Extract the [x, y] coordinate from the center of the cell holding the provided text.  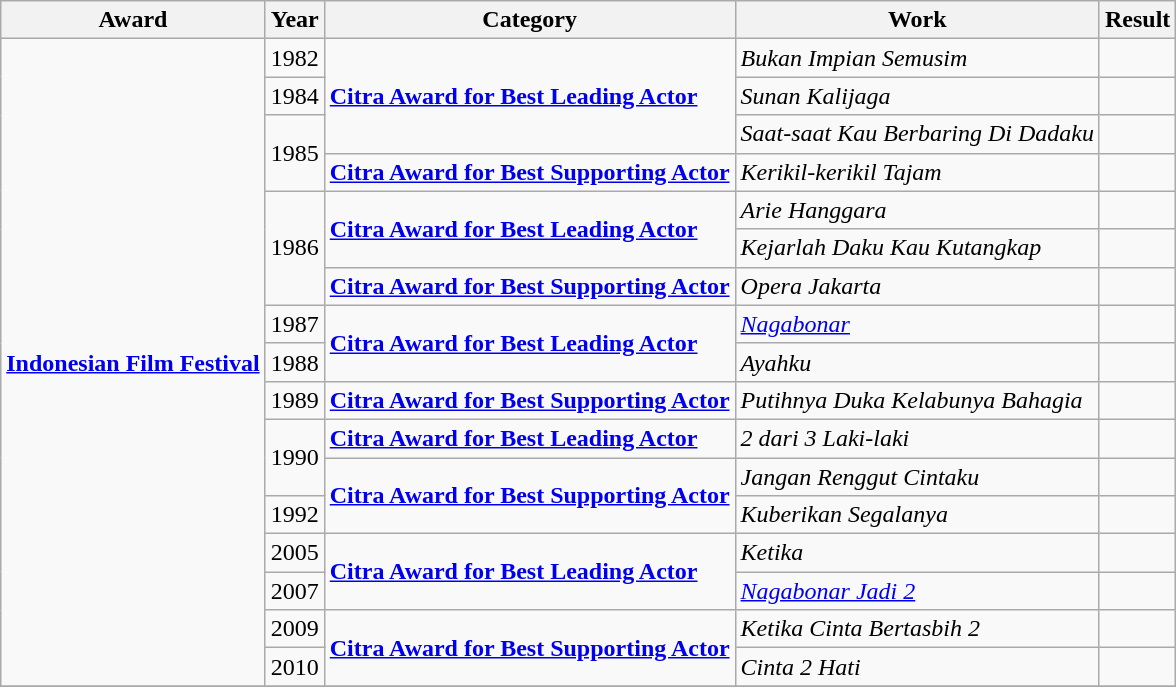
Ayahku [917, 362]
1990 [294, 457]
Opera Jakarta [917, 286]
1984 [294, 96]
Work [917, 20]
Putihnya Duka Kelabunya Bahagia [917, 400]
2007 [294, 591]
Jangan Renggut Cintaku [917, 477]
1985 [294, 153]
Nagabonar [917, 324]
Kerikil-kerikil Tajam [917, 172]
1988 [294, 362]
Category [530, 20]
2 dari 3 Laki-laki [917, 438]
Ketika [917, 553]
Indonesian Film Festival [133, 362]
Kuberikan Segalanya [917, 515]
Arie Hanggara [917, 210]
2010 [294, 667]
1982 [294, 58]
Ketika Cinta Bertasbih 2 [917, 629]
Year [294, 20]
2005 [294, 553]
Bukan Impian Semusim [917, 58]
Award [133, 20]
1987 [294, 324]
Result [1137, 20]
1992 [294, 515]
1986 [294, 248]
Sunan Kalijaga [917, 96]
Kejarlah Daku Kau Kutangkap [917, 248]
Cinta 2 Hati [917, 667]
1989 [294, 400]
Saat-saat Kau Berbaring Di Dadaku [917, 134]
2009 [294, 629]
Nagabonar Jadi 2 [917, 591]
